Locate the cell with the specified text and output its (X, Y) center coordinate. 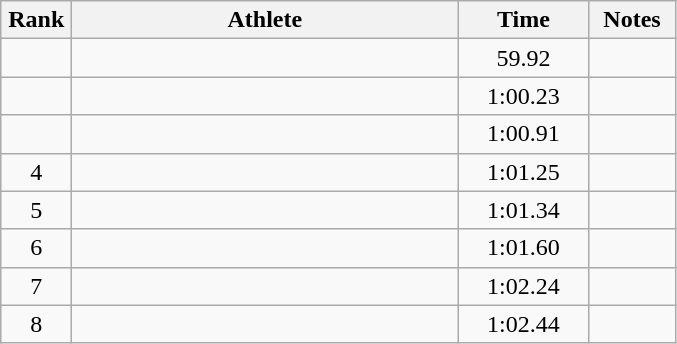
Athlete (265, 20)
Notes (632, 20)
7 (36, 286)
1:00.91 (524, 134)
Rank (36, 20)
4 (36, 172)
6 (36, 248)
1:01.60 (524, 248)
1:01.25 (524, 172)
1:02.24 (524, 286)
1:00.23 (524, 96)
59.92 (524, 58)
1:02.44 (524, 324)
5 (36, 210)
Time (524, 20)
1:01.34 (524, 210)
8 (36, 324)
